Pinpoint the cell where the given text exists, returning its [X, Y] midpoint coordinate. 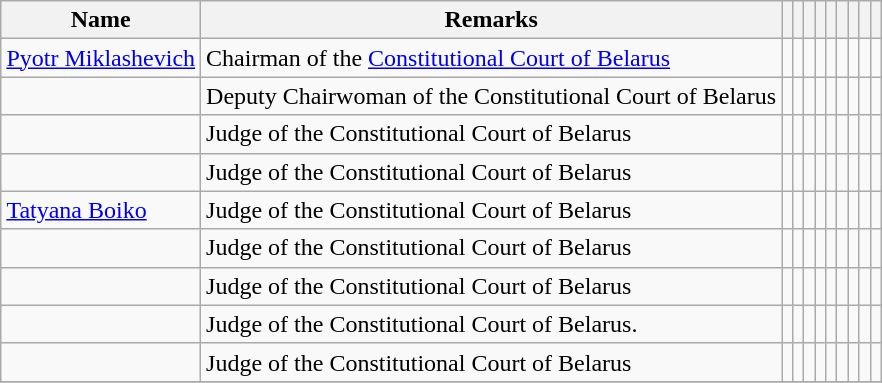
Chairman of the Constitutional Court of Belarus [492, 58]
Name [101, 20]
Judge of the Constitutional Court of Belarus. [492, 324]
Remarks [492, 20]
Deputy Chairwoman of the Constitutional Court of Belarus [492, 96]
Tatyana Boiko [101, 210]
Pyotr Miklashevich [101, 58]
